Search for the cell housing the specified text and yield its [x, y] center coordinate. 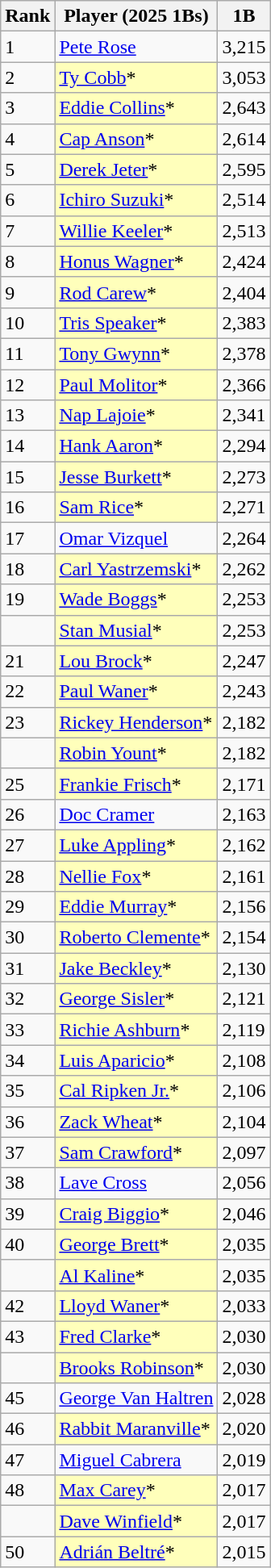
50 [27, 1552]
Robin Yount* [136, 753]
28 [27, 876]
17 [27, 538]
2,104 [244, 1122]
25 [27, 784]
Carl Yastrzemski* [136, 569]
2,015 [244, 1552]
Omar Vizquel [136, 538]
2,513 [244, 231]
Paul Molitor* [136, 385]
Stan Musial* [136, 630]
38 [27, 1183]
Pete Rose [136, 47]
43 [27, 1336]
15 [27, 477]
Lave Cross [136, 1183]
39 [27, 1214]
2,404 [244, 292]
3 [27, 108]
Doc Cramer [136, 814]
34 [27, 1060]
35 [27, 1091]
2,366 [244, 385]
2,020 [244, 1429]
Cal Ripken Jr.* [136, 1091]
2,108 [244, 1060]
2,154 [244, 938]
Sam Crawford* [136, 1152]
Sam Rice* [136, 508]
22 [27, 692]
Tris Speaker* [136, 323]
2,243 [244, 692]
8 [27, 261]
21 [27, 661]
4 [27, 139]
Max Carey* [136, 1491]
Honus Wagner* [136, 261]
Al Kaline* [136, 1275]
2,273 [244, 477]
Eddie Collins* [136, 108]
Rickey Henderson* [136, 722]
George Brett* [136, 1244]
1 [27, 47]
3,053 [244, 77]
Lou Brock* [136, 661]
Ichiro Suzuki* [136, 200]
2,028 [244, 1399]
George Van Haltren [136, 1399]
42 [27, 1306]
1B [244, 16]
2,383 [244, 323]
47 [27, 1460]
2,262 [244, 569]
2,595 [244, 169]
Nap Lajoie* [136, 416]
40 [27, 1244]
George Sisler* [136, 999]
33 [27, 1030]
36 [27, 1122]
16 [27, 508]
9 [27, 292]
2,106 [244, 1091]
2,161 [244, 876]
31 [27, 968]
2,643 [244, 108]
46 [27, 1429]
Luke Appling* [136, 845]
32 [27, 999]
Fred Clarke* [136, 1336]
12 [27, 385]
2,033 [244, 1306]
2,424 [244, 261]
Derek Jeter* [136, 169]
2,162 [244, 845]
14 [27, 446]
2,614 [244, 139]
2,097 [244, 1152]
6 [27, 200]
2,019 [244, 1460]
Hank Aaron* [136, 446]
2,056 [244, 1183]
Richie Ashburn* [136, 1030]
Jesse Burkett* [136, 477]
30 [27, 938]
Nellie Fox* [136, 876]
2,171 [244, 784]
Luis Aparicio* [136, 1060]
Miguel Cabrera [136, 1460]
45 [27, 1399]
2,156 [244, 907]
2,130 [244, 968]
2,119 [244, 1030]
Lloyd Waner* [136, 1306]
2,264 [244, 538]
3,215 [244, 47]
Ty Cobb* [136, 77]
Willie Keeler* [136, 231]
2 [27, 77]
26 [27, 814]
2,514 [244, 200]
Brooks Robinson* [136, 1368]
Rod Carew* [136, 292]
18 [27, 569]
37 [27, 1152]
2,378 [244, 353]
Player (2025 1Bs) [136, 16]
5 [27, 169]
Adrián Beltré* [136, 1552]
23 [27, 722]
13 [27, 416]
2,046 [244, 1214]
10 [27, 323]
2,163 [244, 814]
Paul Waner* [136, 692]
Craig Biggio* [136, 1214]
Wade Boggs* [136, 600]
2,271 [244, 508]
Frankie Frisch* [136, 784]
Rabbit Maranville* [136, 1429]
Cap Anson* [136, 139]
19 [27, 600]
11 [27, 353]
Roberto Clemente* [136, 938]
2,247 [244, 661]
Jake Beckley* [136, 968]
Tony Gwynn* [136, 353]
48 [27, 1491]
Rank [27, 16]
27 [27, 845]
2,121 [244, 999]
Zack Wheat* [136, 1122]
2,294 [244, 446]
29 [27, 907]
Eddie Murray* [136, 907]
2,341 [244, 416]
7 [27, 231]
Dave Winfield* [136, 1521]
